Extract the [x, y] coordinate from the center of the cell holding the provided text.  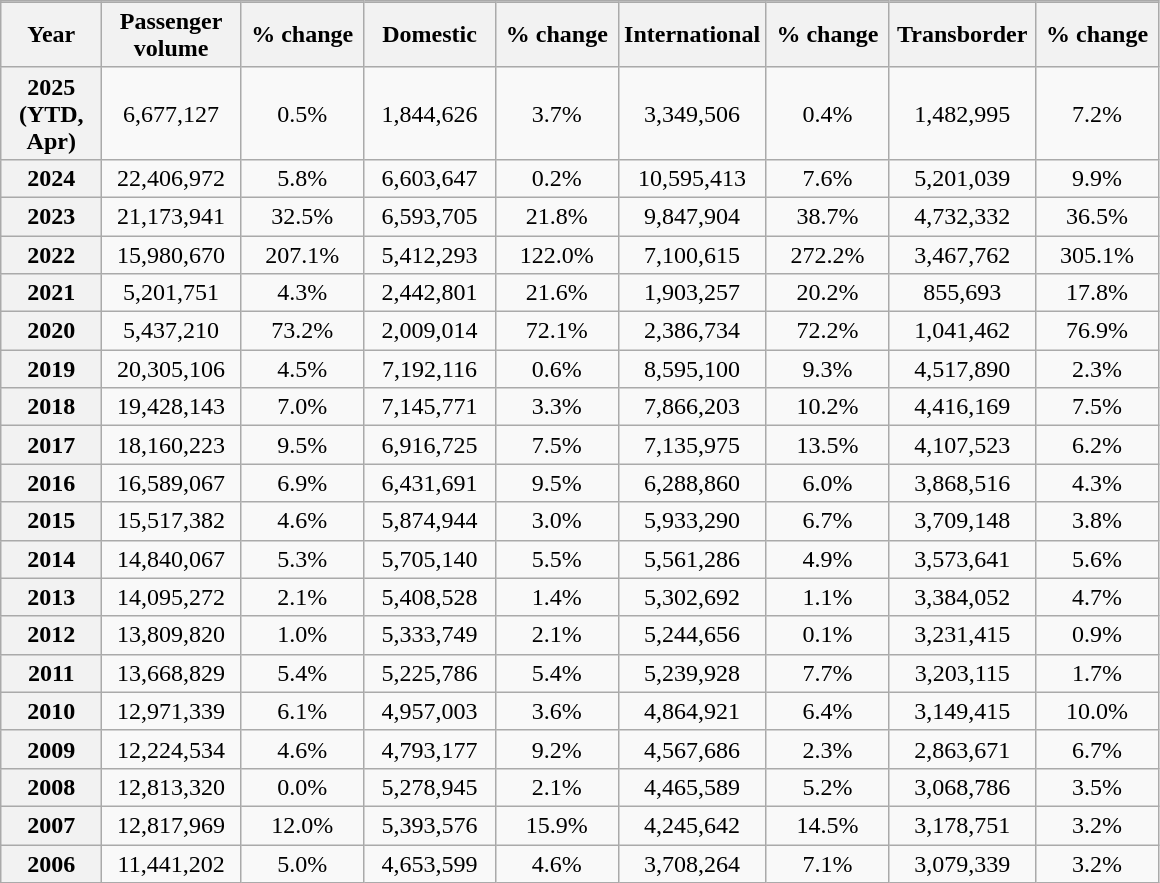
5,408,528 [430, 597]
7,866,203 [692, 407]
2023 [52, 216]
7.1% [828, 863]
3.5% [1097, 787]
272.2% [828, 255]
9.2% [557, 749]
Domestic [430, 34]
38.7% [828, 216]
2018 [52, 407]
21,173,941 [172, 216]
5,225,786 [430, 673]
14,840,067 [172, 559]
7.0% [302, 407]
1.1% [828, 597]
6,603,647 [430, 178]
10,595,413 [692, 178]
10.0% [1097, 711]
2014 [52, 559]
15,980,670 [172, 255]
2022 [52, 255]
12,813,320 [172, 787]
20,305,106 [172, 369]
72.2% [828, 331]
Year [52, 34]
18,160,223 [172, 445]
72.1% [557, 331]
2,442,801 [430, 293]
4,793,177 [430, 749]
5,437,210 [172, 331]
6,593,705 [430, 216]
7.2% [1097, 113]
4,864,921 [692, 711]
3.0% [557, 521]
3.8% [1097, 521]
21.6% [557, 293]
3,068,786 [962, 787]
17.8% [1097, 293]
5.8% [302, 178]
4,517,890 [962, 369]
0.9% [1097, 635]
13,668,829 [172, 673]
36.5% [1097, 216]
6,288,860 [692, 483]
7,135,975 [692, 445]
2,009,014 [430, 331]
1,903,257 [692, 293]
3.6% [557, 711]
5,278,945 [430, 787]
9,847,904 [692, 216]
6,677,127 [172, 113]
3,349,506 [692, 113]
4,567,686 [692, 749]
7,192,116 [430, 369]
2020 [52, 331]
15,517,382 [172, 521]
16,589,067 [172, 483]
5,302,692 [692, 597]
0.1% [828, 635]
3,231,415 [962, 635]
9.9% [1097, 178]
8,595,100 [692, 369]
4.5% [302, 369]
12,817,969 [172, 825]
3.3% [557, 407]
2025 (YTD, Apr) [52, 113]
3,709,148 [962, 521]
6.0% [828, 483]
0.6% [557, 369]
11,441,202 [172, 863]
14,095,272 [172, 597]
3.7% [557, 113]
305.1% [1097, 255]
1,844,626 [430, 113]
5.5% [557, 559]
2019 [52, 369]
7,100,615 [692, 255]
5,333,749 [430, 635]
2011 [52, 673]
5,239,928 [692, 673]
3,178,751 [962, 825]
International [692, 34]
12,224,534 [172, 749]
6.1% [302, 711]
1.0% [302, 635]
19,428,143 [172, 407]
32.5% [302, 216]
2,863,671 [962, 749]
5,874,944 [430, 521]
6,916,725 [430, 445]
21.8% [557, 216]
0.4% [828, 113]
2007 [52, 825]
2016 [52, 483]
5,201,039 [962, 178]
12.0% [302, 825]
122.0% [557, 255]
Passenger volume [172, 34]
0.2% [557, 178]
7,145,771 [430, 407]
5,201,751 [172, 293]
4,653,599 [430, 863]
3,573,641 [962, 559]
2017 [52, 445]
5.6% [1097, 559]
2008 [52, 787]
6,431,691 [430, 483]
14.5% [828, 825]
3,384,052 [962, 597]
7.7% [828, 673]
4,957,003 [430, 711]
4,416,169 [962, 407]
2006 [52, 863]
22,406,972 [172, 178]
207.1% [302, 255]
9.3% [828, 369]
5,933,290 [692, 521]
5,244,656 [692, 635]
3,467,762 [962, 255]
10.2% [828, 407]
4,107,523 [962, 445]
20.2% [828, 293]
0.0% [302, 787]
3,203,115 [962, 673]
4,245,642 [692, 825]
2012 [52, 635]
7.6% [828, 178]
4,732,332 [962, 216]
2010 [52, 711]
4.7% [1097, 597]
6.4% [828, 711]
1.4% [557, 597]
1,482,995 [962, 113]
Transborder [962, 34]
1.7% [1097, 673]
2021 [52, 293]
855,693 [962, 293]
2,386,734 [692, 331]
2015 [52, 521]
5,393,576 [430, 825]
76.9% [1097, 331]
2024 [52, 178]
5,412,293 [430, 255]
5.3% [302, 559]
0.5% [302, 113]
5.2% [828, 787]
1,041,462 [962, 331]
6.2% [1097, 445]
2013 [52, 597]
15.9% [557, 825]
6.9% [302, 483]
3,149,415 [962, 711]
5.0% [302, 863]
13,809,820 [172, 635]
73.2% [302, 331]
4,465,589 [692, 787]
4.9% [828, 559]
3,868,516 [962, 483]
5,561,286 [692, 559]
2009 [52, 749]
5,705,140 [430, 559]
3,708,264 [692, 863]
13.5% [828, 445]
12,971,339 [172, 711]
3,079,339 [962, 863]
